Pinpoint the cell where the given text exists, returning its (x, y) midpoint coordinate. 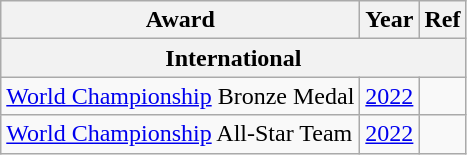
Year (390, 20)
Ref (442, 20)
Award (180, 20)
World Championship Bronze Medal (180, 96)
World Championship All-Star Team (180, 134)
International (234, 58)
